Detect which cell encompasses the target text, then output its [x, y] center coordinate. 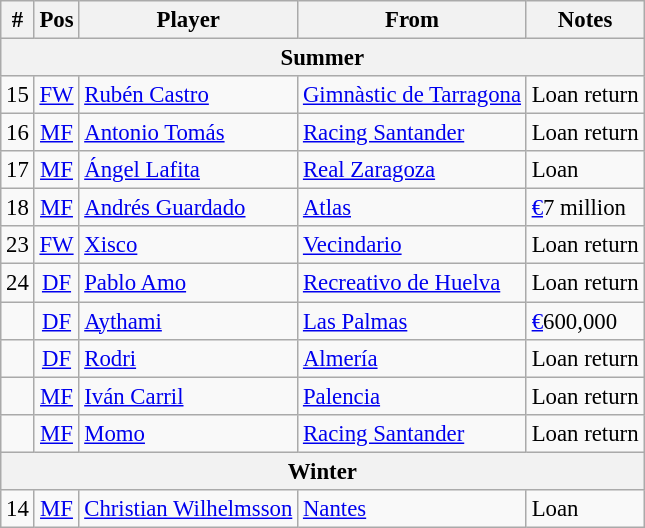
Andrés Guardado [188, 208]
Summer [322, 58]
Palencia [412, 396]
Winter [322, 471]
14 [18, 509]
Almería [412, 358]
16 [18, 133]
€600,000 [584, 321]
# [18, 20]
Ángel Lafita [188, 170]
From [412, 20]
Nantes [412, 509]
Recreativo de Huelva [412, 283]
17 [18, 170]
Momo [188, 433]
Christian Wilhelmsson [188, 509]
23 [18, 245]
Pablo Amo [188, 283]
€7 million [584, 208]
Vecindario [412, 245]
Rodri [188, 358]
Iván Carril [188, 396]
Real Zaragoza [412, 170]
Las Palmas [412, 321]
15 [18, 95]
Notes [584, 20]
18 [18, 208]
Aythami [188, 321]
Atlas [412, 208]
Antonio Tomás [188, 133]
Gimnàstic de Tarragona [412, 95]
Pos [56, 20]
Player [188, 20]
24 [18, 283]
Xisco [188, 245]
Rubén Castro [188, 95]
